Output the (X, Y) coordinate of the center of the cell containing the given text.  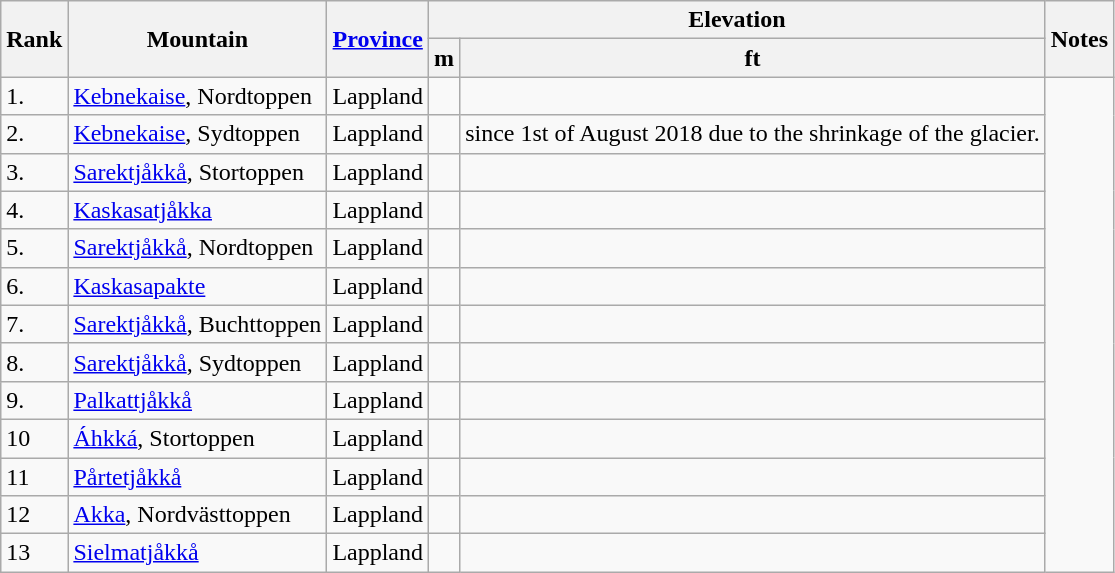
9. (34, 400)
1. (34, 96)
Sarektjåkkå, Buchttoppen (198, 324)
8. (34, 362)
Notes (1079, 39)
Mountain (198, 39)
7. (34, 324)
6. (34, 286)
Elevation (738, 20)
11 (34, 477)
Province (378, 39)
5. (34, 248)
Sarektjåkkå, Stortoppen (198, 172)
Akka, Nordvästtoppen (198, 515)
m (444, 58)
12 (34, 515)
10 (34, 438)
3. (34, 172)
Kebnekaise, Sydtoppen (198, 134)
Kebnekaise, Nordtoppen (198, 96)
Sarektjåkkå, Nordtoppen (198, 248)
Kaskasatjåkka (198, 210)
Rank (34, 39)
Pårtetjåkkå (198, 477)
Áhkká, Stortoppen (198, 438)
Palkattjåkkå (198, 400)
Kaskasapakte (198, 286)
ft (753, 58)
Sielmatjåkkå (198, 553)
since 1st of August 2018 due to the shrinkage of the glacier. (753, 134)
4. (34, 210)
13 (34, 553)
2. (34, 134)
Sarektjåkkå, Sydtoppen (198, 362)
